Detect which cell encompasses the target text, then output its (x, y) center coordinate. 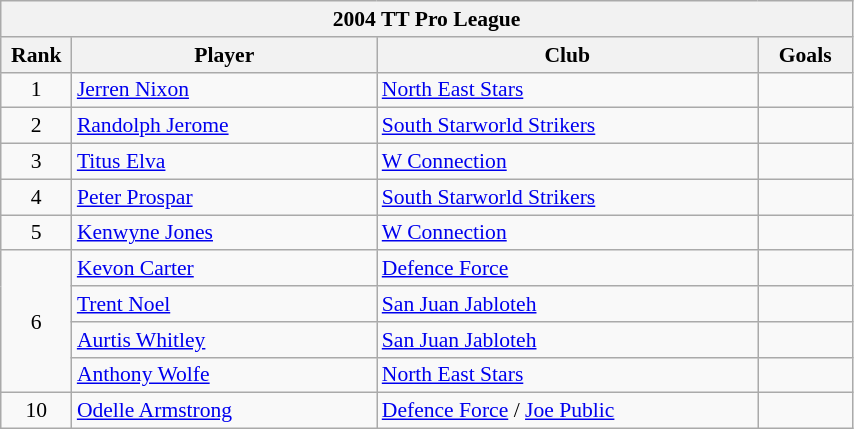
Aurtis Whitley (224, 340)
Club (568, 55)
Jerren Nixon (224, 90)
2 (36, 126)
Titus Elva (224, 162)
1 (36, 90)
Odelle Armstrong (224, 411)
Rank (36, 55)
Anthony Wolfe (224, 375)
4 (36, 197)
Peter Prospar (224, 197)
Defence Force (568, 269)
Player (224, 55)
Kenwyne Jones (224, 233)
2004 TT Pro League (427, 19)
Goals (806, 55)
Defence Force / Joe Public (568, 411)
Randolph Jerome (224, 126)
Trent Noel (224, 304)
3 (36, 162)
5 (36, 233)
10 (36, 411)
6 (36, 322)
Kevon Carter (224, 269)
